For the text-containing cell, return its midpoint in [X, Y] coordinate format. 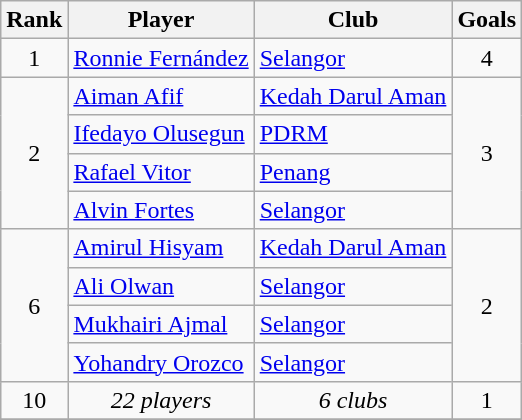
Penang [353, 172]
4 [487, 58]
Mukhairi Ajmal [161, 324]
Rafael Vitor [161, 172]
Ali Olwan [161, 286]
6 [34, 305]
10 [34, 400]
Rank [34, 20]
Goals [487, 20]
Ronnie Fernández [161, 58]
Alvin Fortes [161, 210]
Yohandry Orozco [161, 362]
22 players [161, 400]
Player [161, 20]
PDRM [353, 134]
Amirul Hisyam [161, 248]
Club [353, 20]
Aiman Afif [161, 96]
3 [487, 153]
Ifedayo Olusegun [161, 134]
6 clubs [353, 400]
